Output the [X, Y] coordinate of the center of the cell containing the given text.  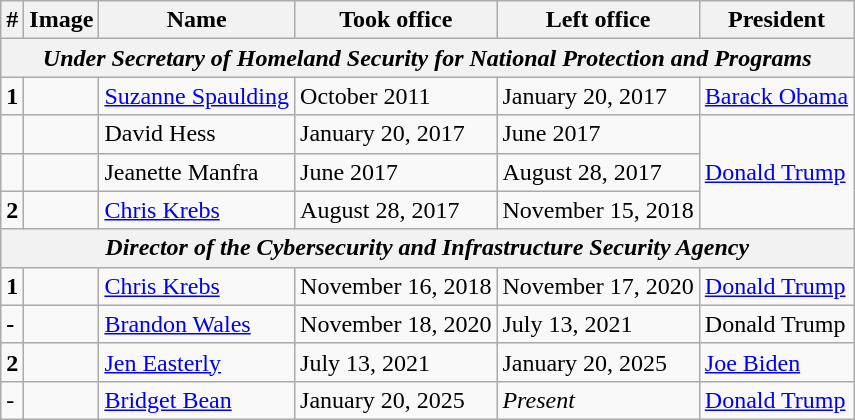
Suzanne Spaulding [197, 96]
October 2011 [396, 96]
# [12, 20]
Image [62, 20]
Director of the Cybersecurity and Infrastructure Security Agency [428, 248]
Took office [396, 20]
November 18, 2020 [396, 324]
Jeanette Manfra [197, 172]
November 15, 2018 [598, 210]
November 16, 2018 [396, 286]
Joe Biden [776, 362]
Under Secretary of Homeland Security for National Protection and Programs [428, 58]
Jen Easterly [197, 362]
Left office [598, 20]
Bridget Bean [197, 400]
Name [197, 20]
Brandon Wales [197, 324]
David Hess [197, 134]
November 17, 2020 [598, 286]
Barack Obama [776, 96]
Present [598, 400]
President [776, 20]
